Detect which cell encompasses the target text, then output its [X, Y] center coordinate. 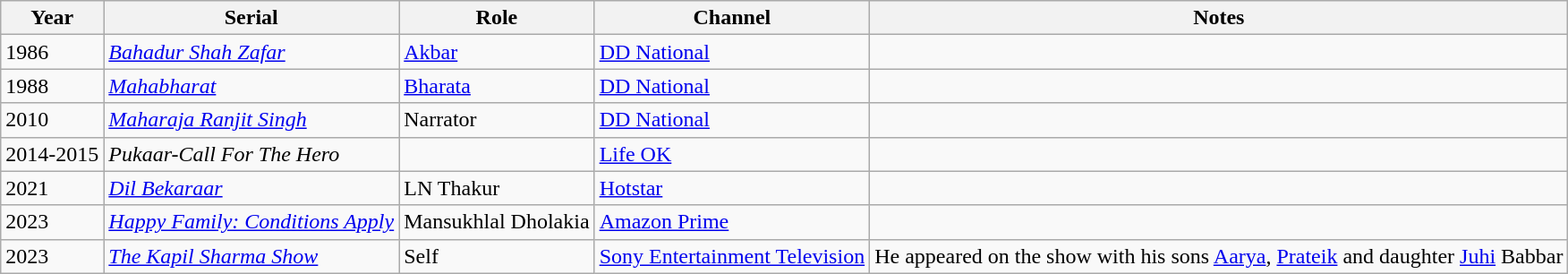
Role [497, 18]
The Kapil Sharma Show [251, 256]
Happy Family: Conditions Apply [251, 222]
Amazon Prime [732, 222]
Pukaar-Call For The Hero [251, 154]
LN Thakur [497, 188]
Year [52, 18]
Serial [251, 18]
Hotstar [732, 188]
2010 [52, 120]
Self [497, 256]
Sony Entertainment Television [732, 256]
Notes [1219, 18]
Akbar [497, 52]
Mansukhlal Dholakia [497, 222]
Channel [732, 18]
Bharata [497, 86]
He appeared on the show with his sons Aarya, Prateik and daughter Juhi Babbar [1219, 256]
Maharaja Ranjit Singh [251, 120]
Mahabharat [251, 86]
1988 [52, 86]
2014-2015 [52, 154]
Narrator [497, 120]
Bahadur Shah Zafar [251, 52]
1986 [52, 52]
Life OK [732, 154]
2021 [52, 188]
Dil Bekaraar [251, 188]
